Capture the cell that displays the provided text and extract its [X, Y] central coordinate. 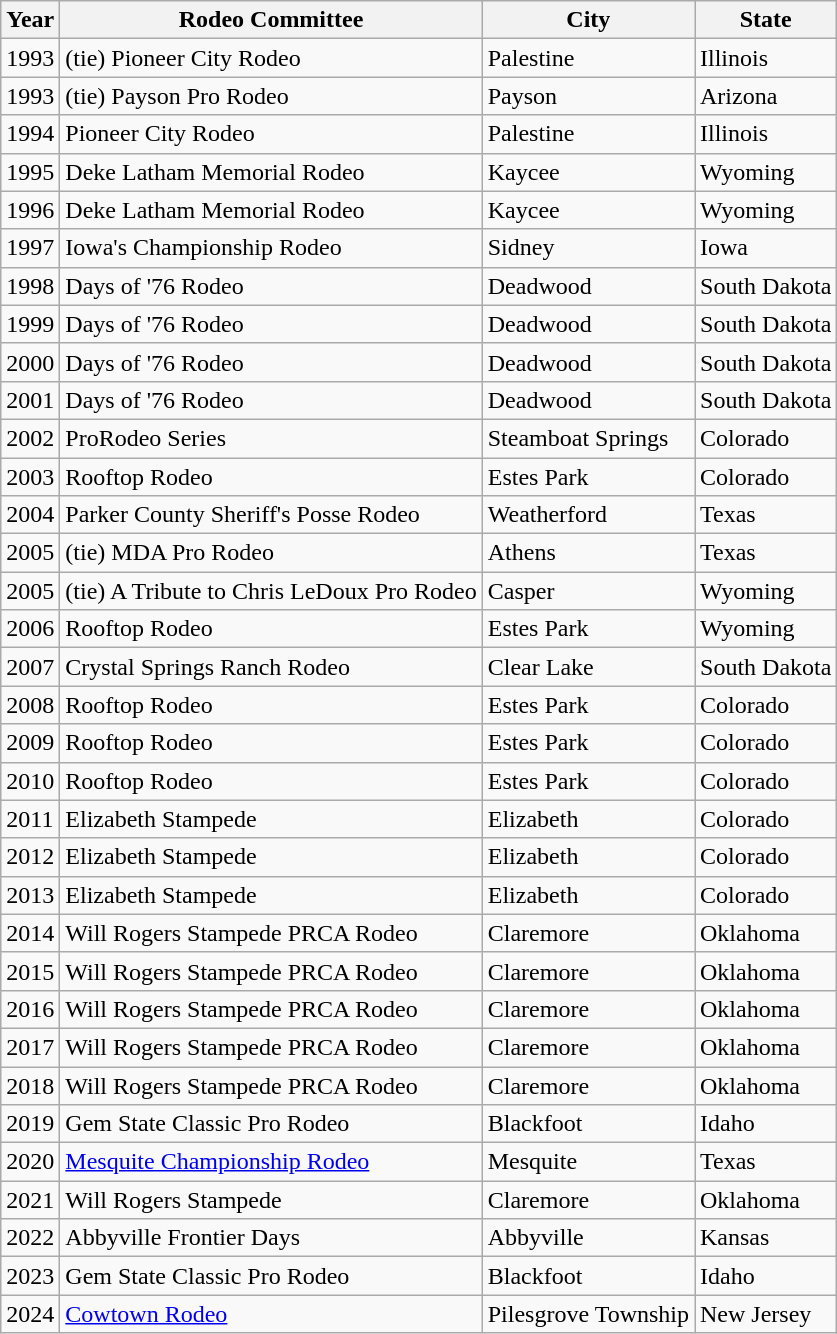
Weatherford [588, 515]
2001 [30, 400]
Sidney [588, 248]
2020 [30, 1162]
2011 [30, 819]
Year [30, 20]
1994 [30, 134]
2023 [30, 1276]
2008 [30, 705]
Kansas [765, 1238]
City [588, 20]
Mesquite Championship Rodeo [271, 1162]
Will Rogers Stampede [271, 1200]
Iowa's Championship Rodeo [271, 248]
(tie) Payson Pro Rodeo [271, 96]
2015 [30, 971]
1997 [30, 248]
2003 [30, 477]
2000 [30, 362]
2018 [30, 1085]
Cowtown Rodeo [271, 1314]
State [765, 20]
2024 [30, 1314]
ProRodeo Series [271, 438]
2013 [30, 895]
2019 [30, 1124]
2007 [30, 667]
2021 [30, 1200]
(tie) A Tribute to Chris LeDoux Pro Rodeo [271, 591]
Steamboat Springs [588, 438]
(tie) Pioneer City Rodeo [271, 58]
Mesquite [588, 1162]
Parker County Sheriff's Posse Rodeo [271, 515]
1998 [30, 286]
2022 [30, 1238]
2012 [30, 857]
Pioneer City Rodeo [271, 134]
Iowa [765, 248]
Arizona [765, 96]
2006 [30, 629]
1996 [30, 210]
Abbyville [588, 1238]
Crystal Springs Ranch Rodeo [271, 667]
2017 [30, 1047]
Pilesgrove Township [588, 1314]
Casper [588, 591]
Rodeo Committee [271, 20]
2002 [30, 438]
2016 [30, 1009]
2010 [30, 781]
1995 [30, 172]
2009 [30, 743]
New Jersey [765, 1314]
2004 [30, 515]
1999 [30, 324]
Athens [588, 553]
Abbyville Frontier Days [271, 1238]
Clear Lake [588, 667]
2014 [30, 933]
Payson [588, 96]
(tie) MDA Pro Rodeo [271, 553]
